Locate the cell with the specified text and output its (x, y) center coordinate. 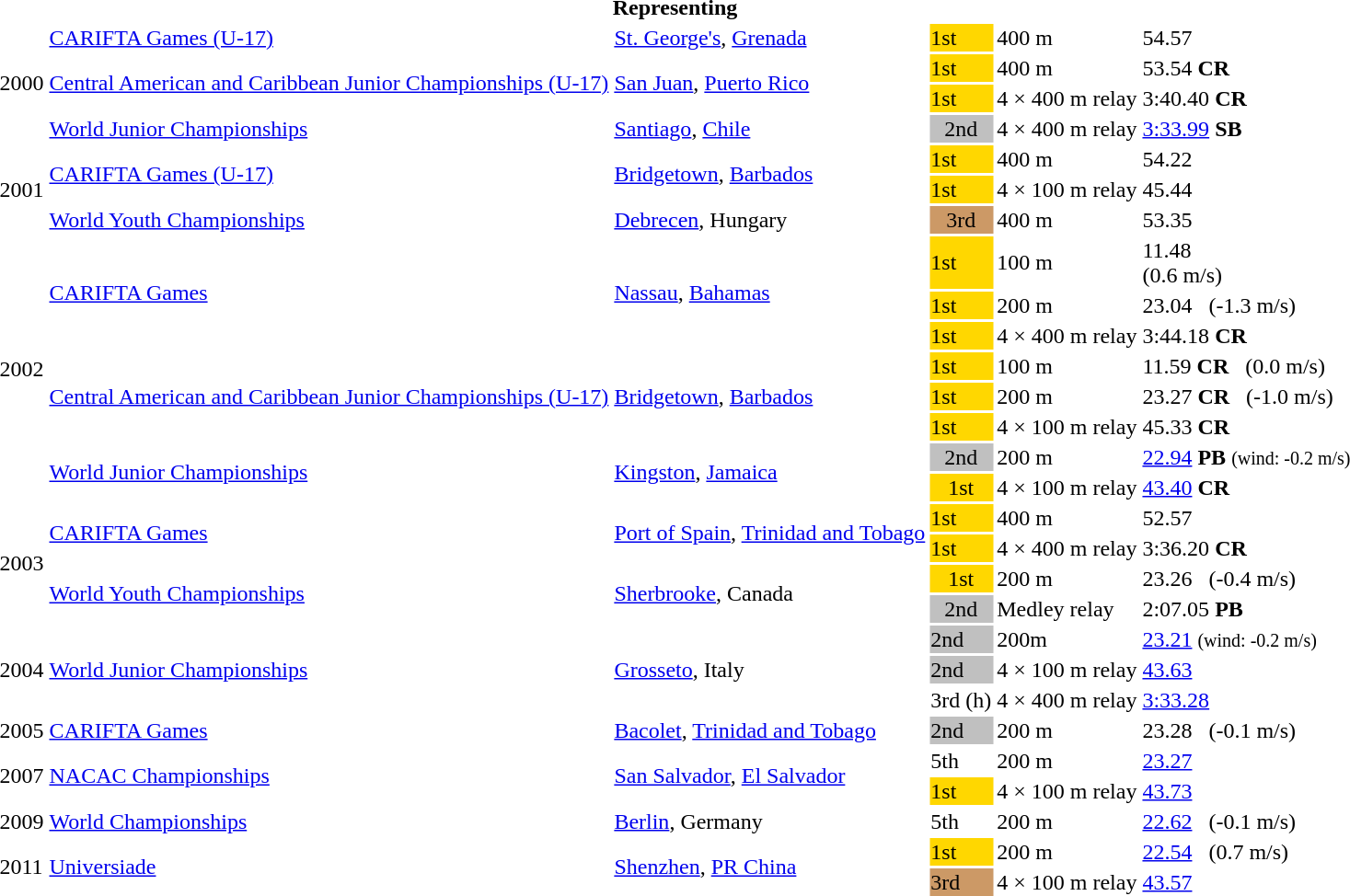
Nassau, Bahamas (769, 293)
Debrecen, Hungary (769, 220)
Santiago, Chile (769, 129)
St. George's, Grenada (769, 38)
3rd (h) (961, 700)
Shenzhen, PR China (769, 867)
World Championships (329, 821)
San Juan, Puerto Rico (769, 83)
San Salvador, El Salvador (769, 776)
Sherbrooke, Canada (769, 594)
Port of Spain, Trinidad and Tobago (769, 534)
Medley relay (1067, 609)
Kingston, Jamaica (769, 473)
Berlin, Germany (769, 821)
200m (1067, 639)
Universiade (329, 867)
Grosseto, Italy (769, 670)
NACAC Championships (329, 776)
Bacolet, Trinidad and Tobago (769, 730)
